Capture the cell that displays the provided text and extract its (X, Y) central coordinate. 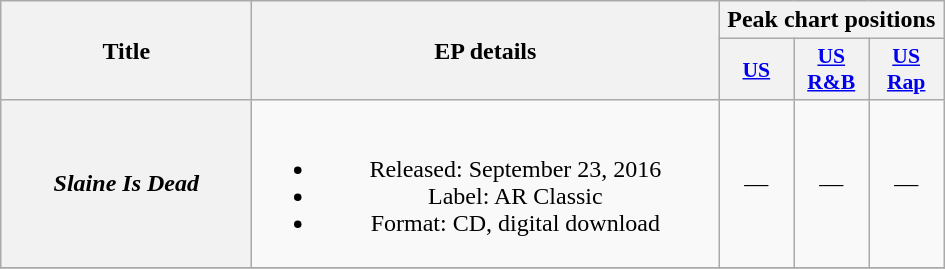
Slaine Is Dead (126, 184)
Title (126, 50)
US (756, 70)
EP details (486, 50)
US R&B (832, 70)
USRap (906, 70)
Released: September 23, 2016Label: AR ClassicFormat: CD, digital download (486, 184)
Peak chart positions (832, 20)
